Return [x, y] of the center of cell containing provided text 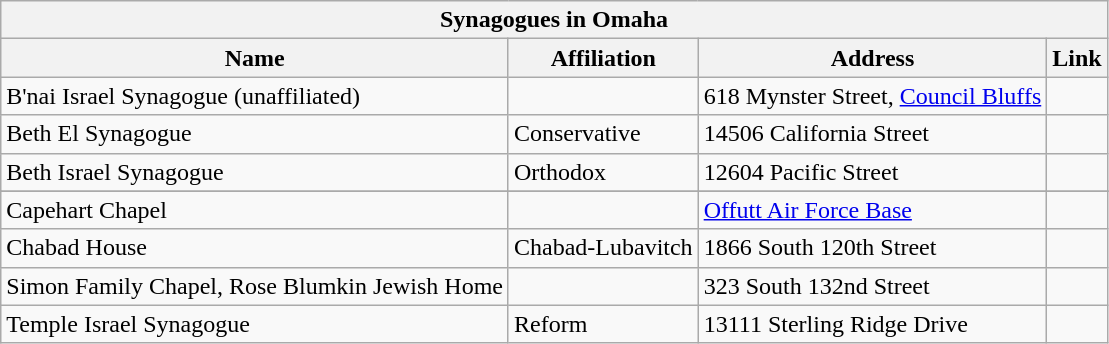
Reform [603, 324]
Address [872, 58]
Temple Israel Synagogue [255, 324]
Capehart Chapel [255, 210]
Beth El Synagogue [255, 134]
12604 Pacific Street [872, 172]
Conservative [603, 134]
Link [1077, 58]
Synagogues in Omaha [554, 20]
B'nai Israel Synagogue (unaffiliated) [255, 96]
323 South 132nd Street [872, 286]
Name [255, 58]
Simon Family Chapel, Rose Blumkin Jewish Home [255, 286]
1866 South 120th Street [872, 248]
Chabad House [255, 248]
Offutt Air Force Base [872, 210]
14506 California Street [872, 134]
Affiliation [603, 58]
13111 Sterling Ridge Drive [872, 324]
Orthodox [603, 172]
Chabad-Lubavitch [603, 248]
Beth Israel Synagogue [255, 172]
618 Mynster Street, Council Bluffs [872, 96]
